Locate the cell with the specified text and output its (x, y) center coordinate. 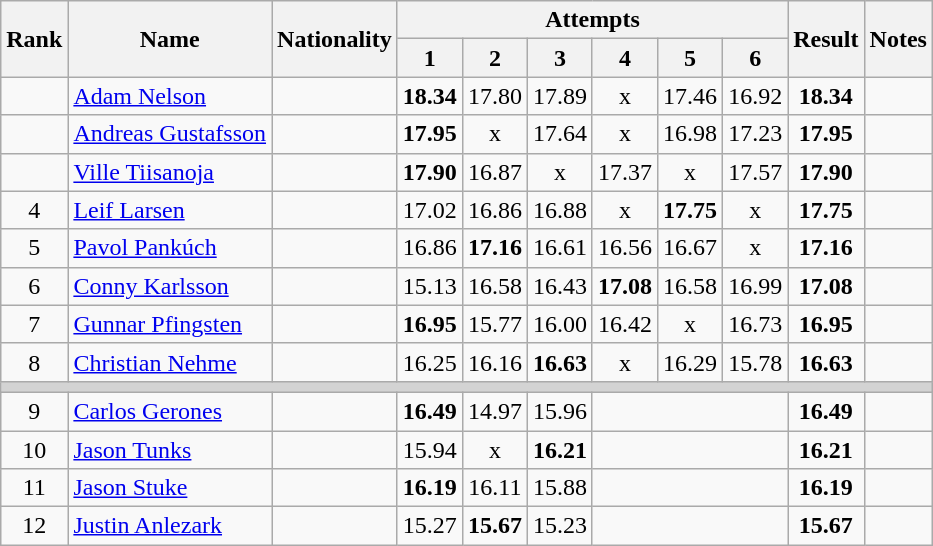
Notes (898, 39)
16.00 (560, 324)
Result (826, 39)
15.23 (560, 526)
Ville Tiisanoja (170, 172)
16.98 (690, 134)
Justin Anlezark (170, 526)
Carlos Gerones (170, 411)
1 (430, 58)
17.57 (756, 172)
Pavol Pankúch (170, 248)
15.88 (560, 488)
16.67 (690, 248)
17.37 (624, 172)
Christian Nehme (170, 362)
3 (560, 58)
16.87 (494, 172)
15.78 (756, 362)
Jason Stuke (170, 488)
Gunnar Pfingsten (170, 324)
Name (170, 39)
15.96 (560, 411)
16.92 (756, 96)
2 (494, 58)
17.80 (494, 96)
Attempts (592, 20)
17.23 (756, 134)
16.99 (756, 286)
17.89 (560, 96)
16.43 (560, 286)
16.29 (690, 362)
15.13 (430, 286)
7 (34, 324)
Rank (34, 39)
Conny Karlsson (170, 286)
15.94 (430, 449)
16.16 (494, 362)
16.88 (560, 210)
14.97 (494, 411)
11 (34, 488)
8 (34, 362)
17.02 (430, 210)
Nationality (335, 39)
16.73 (756, 324)
Adam Nelson (170, 96)
16.42 (624, 324)
15.27 (430, 526)
12 (34, 526)
17.46 (690, 96)
Andreas Gustafsson (170, 134)
Jason Tunks (170, 449)
16.56 (624, 248)
Leif Larsen (170, 210)
15.77 (494, 324)
16.61 (560, 248)
16.25 (430, 362)
9 (34, 411)
17.64 (560, 134)
16.11 (494, 488)
10 (34, 449)
